Output the (X, Y) coordinate of the center of the cell containing the given text.  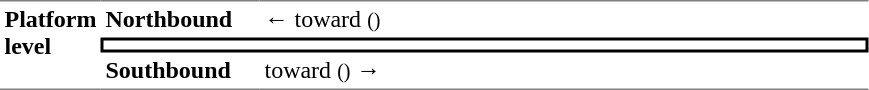
Northbound (180, 19)
toward () → (564, 71)
← toward () (564, 19)
Platform level (50, 45)
Southbound (180, 71)
